Return the (X, Y) coordinate for the center point of the cell that contains the specified text.  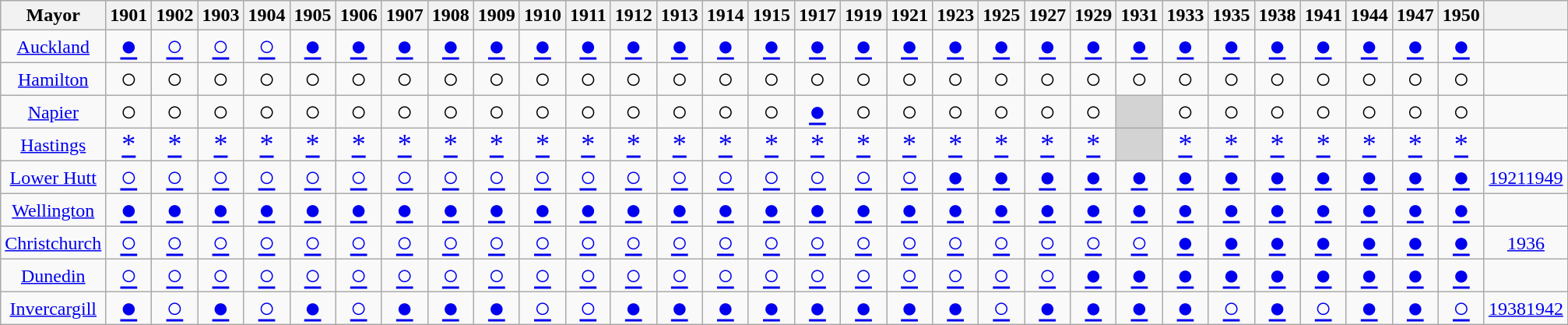
1947 (1415, 16)
Napier (53, 112)
1931 (1140, 16)
1936 (1526, 243)
1929 (1093, 16)
Invercargill (53, 309)
1901 (129, 16)
1908 (450, 16)
1910 (542, 16)
1933 (1185, 16)
1907 (405, 16)
1914 (726, 16)
1906 (358, 16)
1912 (634, 16)
1902 (174, 16)
1911 (588, 16)
1903 (221, 16)
Hamilton (53, 79)
Lower Hutt (53, 178)
1941 (1324, 16)
1904 (266, 16)
Auckland (53, 47)
19211949 (1526, 178)
1919 (863, 16)
1909 (497, 16)
Wellington (53, 210)
Hastings (53, 145)
19381942 (1526, 309)
1944 (1369, 16)
1915 (771, 16)
1950 (1461, 16)
1935 (1232, 16)
1913 (679, 16)
1927 (1048, 16)
1938 (1277, 16)
Christchurch (53, 243)
Dunedin (53, 276)
1917 (817, 16)
Mayor (53, 16)
1923 (956, 16)
1905 (313, 16)
1921 (909, 16)
1925 (1001, 16)
